Detect which cell encompasses the target text, then output its (X, Y) center coordinate. 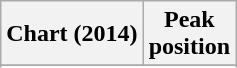
Peakposition (189, 34)
Chart (2014) (72, 34)
